From the cell containing the given text, extract its center point as (x, y) coordinate. 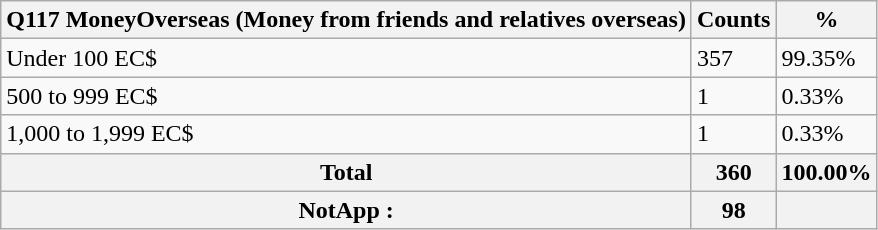
% (826, 20)
NotApp : (346, 210)
Under 100 EC$ (346, 58)
Q117 MoneyOverseas (Money from friends and relatives overseas) (346, 20)
500 to 999 EC$ (346, 96)
100.00% (826, 172)
98 (733, 210)
1,000 to 1,999 EC$ (346, 134)
360 (733, 172)
Total (346, 172)
357 (733, 58)
Counts (733, 20)
99.35% (826, 58)
